Detect which cell encompasses the target text, then output its [x, y] center coordinate. 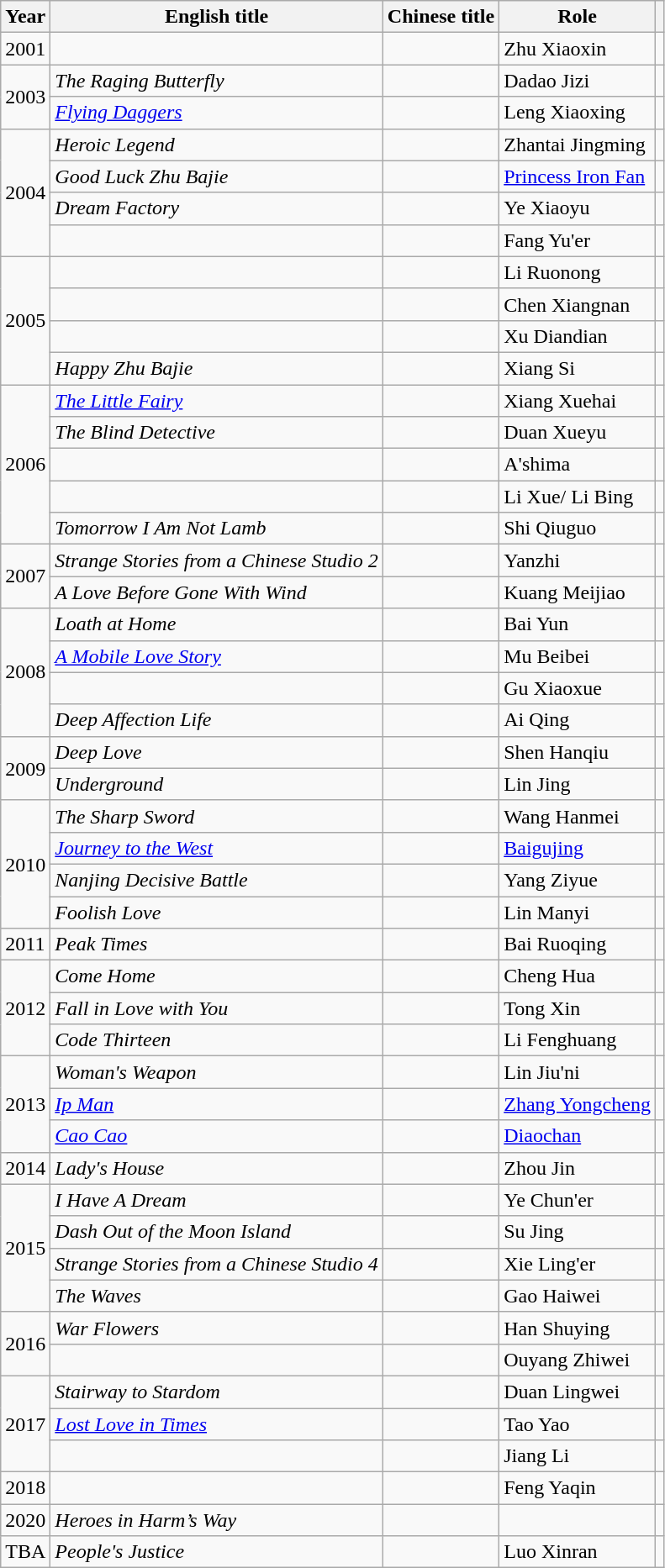
2013 [25, 1104]
The Blind Detective [217, 433]
A Love Before Gone With Wind [217, 592]
2017 [25, 1423]
Yang Ziyue [578, 880]
Role [578, 17]
Year [25, 17]
Lady's House [217, 1168]
2003 [25, 97]
Li Ruonong [578, 272]
The Sharp Sword [217, 816]
Han Shuying [578, 1328]
Duan Xueyu [578, 433]
2016 [25, 1344]
Fang Yu'er [578, 240]
Ye Chun'er [578, 1200]
Tong Xin [578, 1008]
Lin Jiu'ni [578, 1072]
I Have A Dream [217, 1200]
Lin Manyi [578, 912]
2005 [25, 320]
2010 [25, 864]
Gao Haiwei [578, 1296]
A Mobile Love Story [217, 656]
The Waves [217, 1296]
Kuang Meijiao [578, 592]
2009 [25, 768]
Stairway to Stardom [217, 1392]
Zhou Jin [578, 1168]
Dash Out of the Moon Island [217, 1232]
Tomorrow I Am Not Lamb [217, 529]
Underground [217, 784]
Bai Ruoqing [578, 944]
Xiang Si [578, 368]
Zhu Xiaoxin [578, 49]
Cheng Hua [578, 976]
Su Jing [578, 1232]
Shi Qiuguo [578, 529]
Journey to the West [217, 848]
War Flowers [217, 1328]
Heroes in Harm’s Way [217, 1520]
A'shima [578, 465]
Luo Xinran [578, 1552]
Fall in Love with You [217, 1008]
Li Xue/ Li Bing [578, 497]
Princess Iron Fan [578, 176]
Good Luck Zhu Bajie [217, 176]
Zhantai Jingming [578, 145]
Xiang Xuehai [578, 401]
Nanjing Decisive Battle [217, 880]
Cao Cao [217, 1136]
2006 [25, 465]
2015 [25, 1248]
Duan Lingwei [578, 1392]
Bai Yun [578, 624]
Chen Xiangnan [578, 304]
2011 [25, 944]
Tao Yao [578, 1424]
2020 [25, 1520]
Heroic Legend [217, 145]
Wang Hanmei [578, 816]
2004 [25, 192]
Zhang Yongcheng [578, 1104]
Ip Man [217, 1104]
Mu Beibei [578, 656]
Lost Love in Times [217, 1424]
Xie Ling'er [578, 1264]
Li Fenghuang [578, 1040]
2001 [25, 49]
Yanzhi [578, 560]
Ai Qing [578, 720]
Loath at Home [217, 624]
2018 [25, 1488]
Jiang Li [578, 1456]
English title [217, 17]
2012 [25, 1008]
Chinese title [441, 17]
Code Thirteen [217, 1040]
Come Home [217, 976]
Flying Daggers [217, 113]
Baigujing [578, 848]
Ouyang Zhiwei [578, 1360]
2014 [25, 1168]
Dream Factory [217, 208]
Peak Times [217, 944]
Xu Diandian [578, 336]
Gu Xiaoxue [578, 688]
Happy Zhu Bajie [217, 368]
TBA [25, 1552]
Leng Xiaoxing [578, 113]
Feng Yaqin [578, 1488]
Strange Stories from a Chinese Studio 2 [217, 560]
Strange Stories from a Chinese Studio 4 [217, 1264]
Woman's Weapon [217, 1072]
The Little Fairy [217, 401]
2008 [25, 672]
Foolish Love [217, 912]
Dadao Jizi [578, 81]
Deep Affection Life [217, 720]
Lin Jing [578, 784]
Deep Love [217, 752]
Diaochan [578, 1136]
People's Justice [217, 1552]
The Raging Butterfly [217, 81]
Shen Hanqiu [578, 752]
Ye Xiaoyu [578, 208]
2007 [25, 576]
